Scan for the cell matching the given text and deliver its (x, y) coordinate at center. 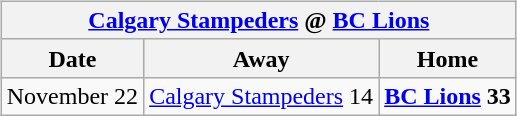
Calgary Stampeders @ BC Lions (258, 20)
Date (72, 58)
Home (448, 58)
Away (262, 58)
November 22 (72, 96)
Calgary Stampeders 14 (262, 96)
BC Lions 33 (448, 96)
